Return the [x, y] coordinate for the center point of the cell that contains the specified text.  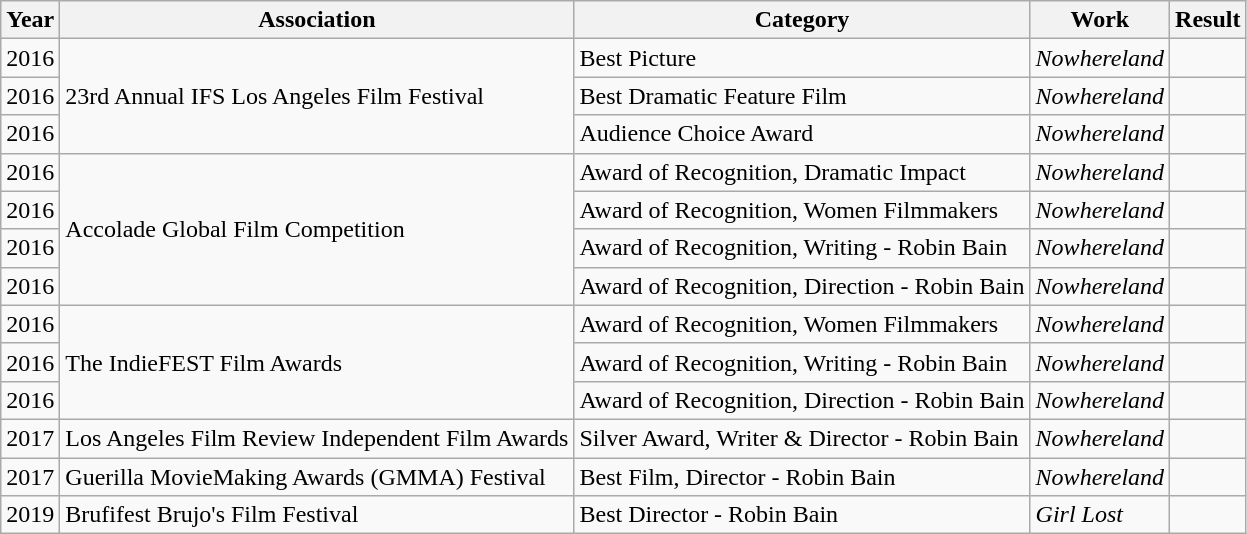
Accolade Global Film Competition [317, 229]
Silver Award, Writer & Director - Robin Bain [802, 438]
23rd Annual IFS Los Angeles Film Festival [317, 96]
Brufifest Brujo's Film Festival [317, 515]
2019 [30, 515]
Best Picture [802, 58]
Category [802, 20]
Best Film, Director - Robin Bain [802, 477]
Work [1100, 20]
Guerilla MovieMaking Awards (GMMA) Festival [317, 477]
Los Angeles Film Review Independent Film Awards [317, 438]
Year [30, 20]
Award of Recognition, Dramatic Impact [802, 172]
Girl Lost [1100, 515]
Association [317, 20]
Audience Choice Award [802, 134]
The IndieFEST Film Awards [317, 362]
Result [1208, 20]
Best Director - Robin Bain [802, 515]
Best Dramatic Feature Film [802, 96]
